Detect which cell encompasses the target text, then output its [X, Y] center coordinate. 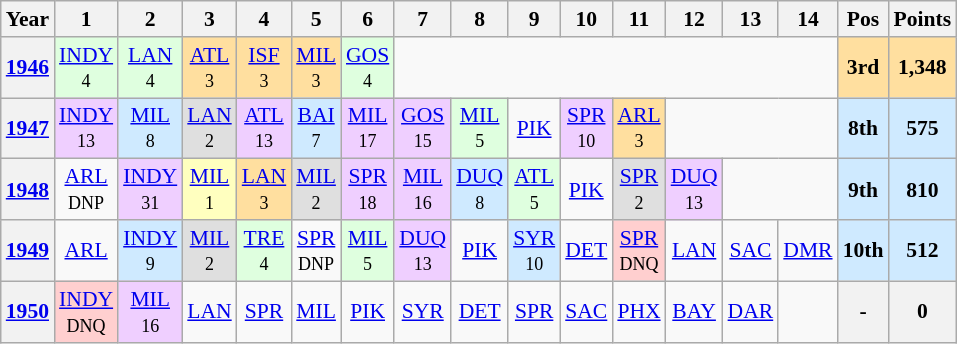
MIL17 [368, 128]
- [864, 312]
9th [864, 190]
8 [480, 19]
1 [86, 19]
0 [922, 312]
TRE4 [264, 250]
ARLDNP [86, 190]
SPRDNP [316, 250]
MIL1 [209, 190]
SPR10 [586, 128]
SYR10 [534, 250]
DMR [808, 250]
10th [864, 250]
512 [922, 250]
1946 [28, 68]
4 [264, 19]
SPRDNQ [638, 250]
SPR18 [368, 190]
BAI7 [316, 128]
ATL13 [264, 128]
INDY9 [150, 250]
14 [808, 19]
1947 [28, 128]
MIL [316, 312]
6 [368, 19]
3rd [864, 68]
LAN2 [209, 128]
SYR [422, 312]
PHX [638, 312]
GOS4 [368, 68]
MIL8 [150, 128]
8th [864, 128]
MIL3 [316, 68]
GOS15 [422, 128]
1948 [28, 190]
INDY13 [86, 128]
810 [922, 190]
INDYDNQ [86, 312]
1,348 [922, 68]
1949 [28, 250]
INDY31 [150, 190]
575 [922, 128]
DUQ8 [480, 190]
11 [638, 19]
ATL3 [209, 68]
10 [586, 19]
13 [751, 19]
SPR2 [638, 190]
DAR [751, 312]
5 [316, 19]
ARL3 [638, 128]
9 [534, 19]
12 [694, 19]
2 [150, 19]
Year [28, 19]
LAN4 [150, 68]
INDY4 [86, 68]
LAN3 [264, 190]
ARL [86, 250]
BAY [694, 312]
ISF3 [264, 68]
Points [922, 19]
3 [209, 19]
7 [422, 19]
ATL5 [534, 190]
Pos [864, 19]
1950 [28, 312]
